Capture the cell that displays the provided text and extract its (X, Y) central coordinate. 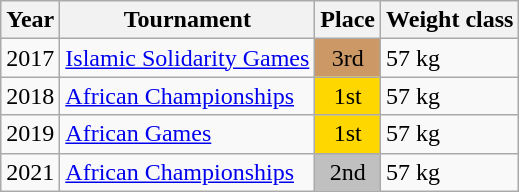
Islamic Solidarity Games (188, 58)
African Games (188, 134)
Weight class (450, 20)
Tournament (188, 20)
2021 (30, 172)
Place (348, 20)
Year (30, 20)
2019 (30, 134)
2018 (30, 96)
2017 (30, 58)
3rd (348, 58)
2nd (348, 172)
